Pinpoint the cell where the given text exists, returning its (x, y) midpoint coordinate. 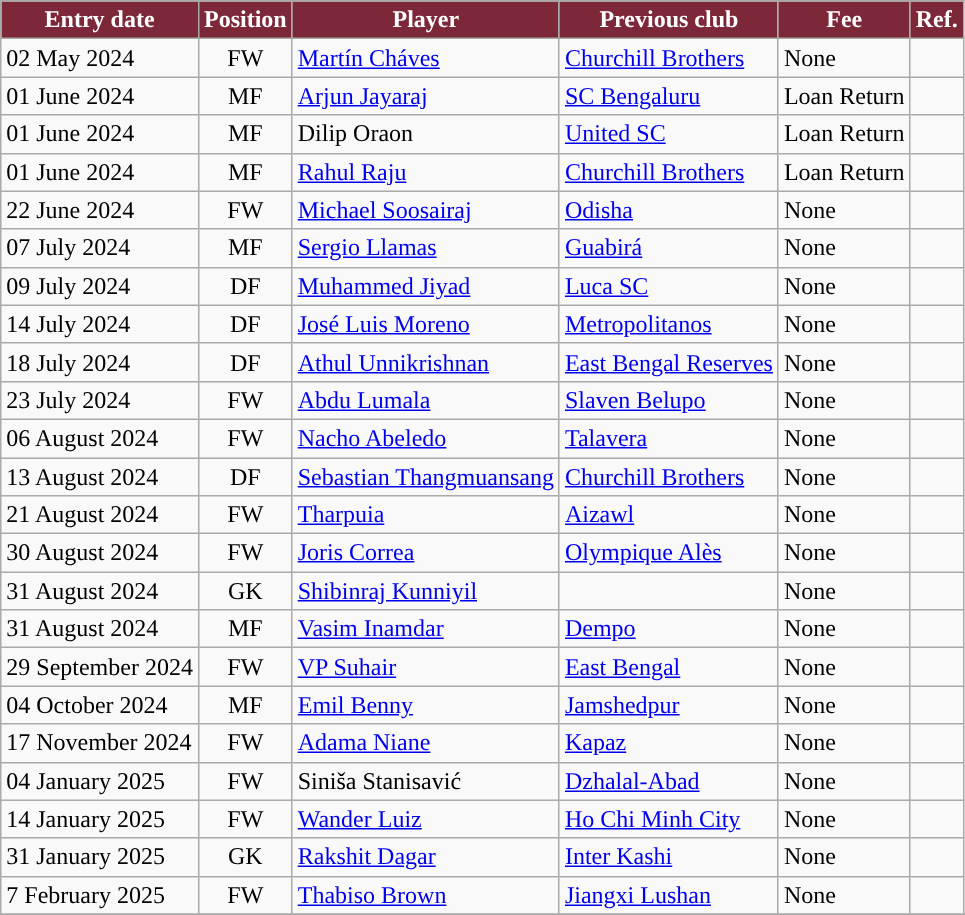
Dilip Oraon (426, 134)
Wander Luiz (426, 819)
East Bengal (668, 667)
Talavera (668, 438)
14 July 2024 (100, 324)
Muhammed Jiyad (426, 286)
Guabirá (668, 248)
Michael Soosairaj (426, 210)
Adama Niane (426, 743)
Shibinraj Kunniyil (426, 591)
VP Suhair (426, 667)
Abdu Lumala (426, 400)
Aizawl (668, 515)
04 January 2025 (100, 781)
Joris Correa (426, 553)
02 May 2024 (100, 58)
Martín Cháves (426, 58)
Inter Kashi (668, 857)
09 July 2024 (100, 286)
Previous club (668, 20)
22 June 2024 (100, 210)
Position (245, 20)
Slaven Belupo (668, 400)
04 October 2024 (100, 705)
18 July 2024 (100, 362)
Emil Benny (426, 705)
21 August 2024 (100, 515)
Ref. (936, 20)
Siniša Stanisavić (426, 781)
Sebastian Thangmuansang (426, 477)
Rahul Raju (426, 172)
29 September 2024 (100, 667)
Jiangxi Lushan (668, 895)
East Bengal Reserves (668, 362)
07 July 2024 (100, 248)
Luca SC (668, 286)
SC Bengaluru (668, 96)
30 August 2024 (100, 553)
14 January 2025 (100, 819)
Metropolitanos (668, 324)
Ho Chi Minh City (668, 819)
Olympique Alès (668, 553)
13 August 2024 (100, 477)
Player (426, 20)
06 August 2024 (100, 438)
31 January 2025 (100, 857)
Entry date (100, 20)
Tharpuia (426, 515)
Dempo (668, 629)
Dzhalal-Abad (668, 781)
Rakshit Dagar (426, 857)
United SC (668, 134)
José Luis Moreno (426, 324)
7 February 2025 (100, 895)
Athul Unnikrishnan (426, 362)
Vasim Inamdar (426, 629)
17 November 2024 (100, 743)
Jamshedpur (668, 705)
Sergio Llamas (426, 248)
Arjun Jayaraj (426, 96)
Thabiso Brown (426, 895)
23 July 2024 (100, 400)
Odisha (668, 210)
Nacho Abeledo (426, 438)
Fee (844, 20)
Kapaz (668, 743)
